Capture the cell that displays the provided text and extract its [X, Y] central coordinate. 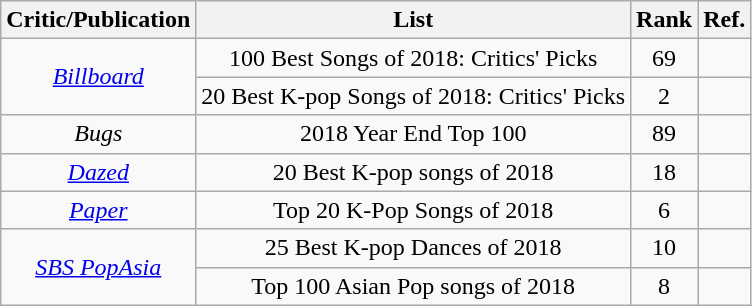
Bugs [98, 134]
69 [664, 58]
Billboard [98, 77]
20 Best K-pop songs of 2018 [414, 172]
2 [664, 96]
2018 Year End Top 100 [414, 134]
100 Best Songs of 2018: Critics' Picks [414, 58]
List [414, 20]
18 [664, 172]
8 [664, 286]
Paper [98, 210]
SBS PopAsia [98, 267]
25 Best K-pop Dances of 2018 [414, 248]
Top 100 Asian Pop songs of 2018 [414, 286]
Rank [664, 20]
20 Best K-pop Songs of 2018: Critics' Picks [414, 96]
Top 20 K-Pop Songs of 2018 [414, 210]
89 [664, 134]
Ref. [724, 20]
10 [664, 248]
Critic/Publication [98, 20]
Dazed [98, 172]
6 [664, 210]
